For the text-containing cell, return its midpoint in [X, Y] coordinate format. 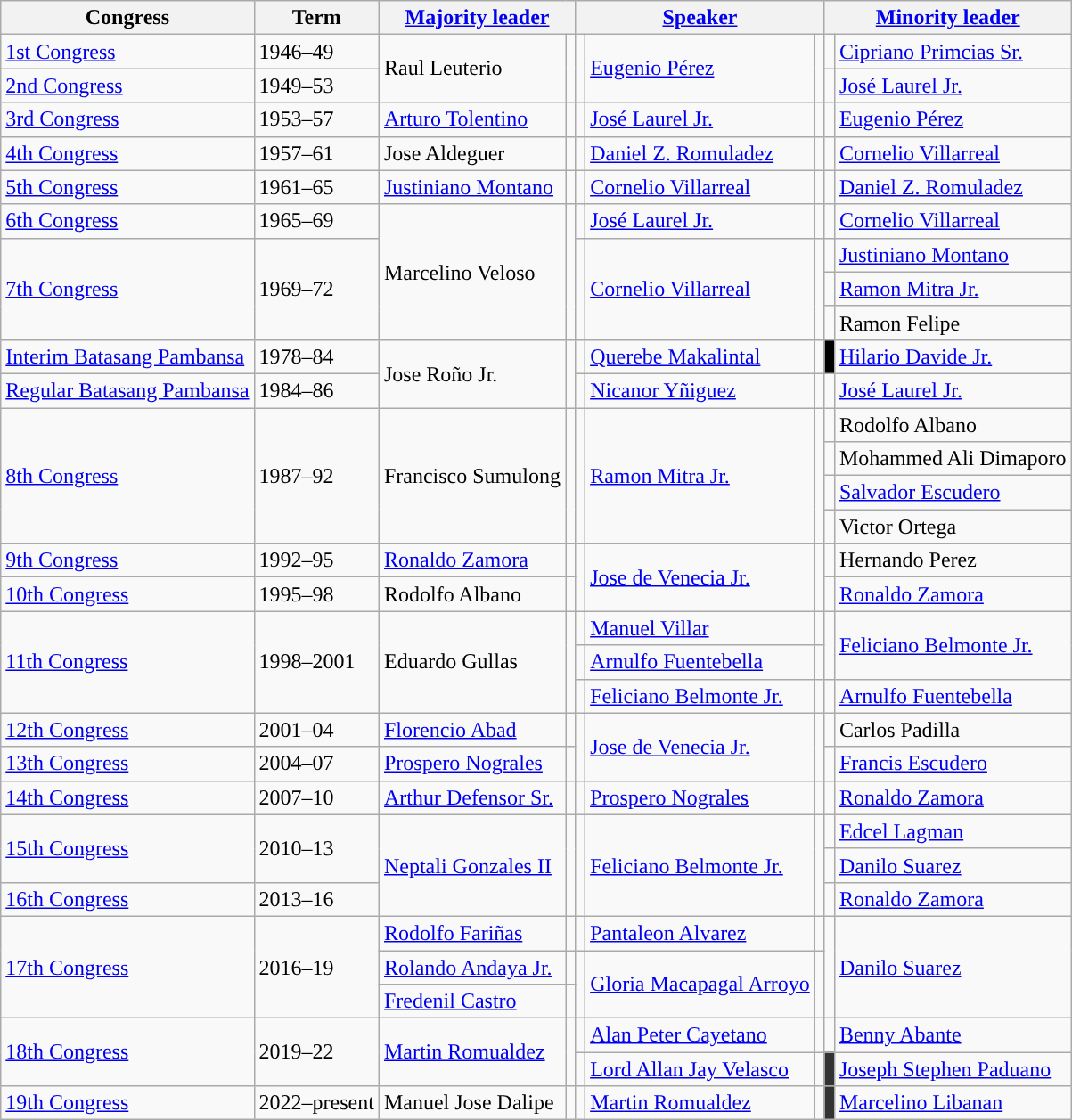
17th Congress [127, 967]
Arthur Defensor Sr. [472, 797]
Neptali Gonzales II [472, 865]
16th Congress [127, 899]
Francisco Sumulong [472, 476]
Arturo Tolentino [472, 119]
Pantaleon Alvarez [700, 933]
Gloria Macapagal Arroyo [700, 984]
Florencio Abad [472, 730]
Congress [127, 18]
Jose Roño Jr. [472, 373]
7th Congress [127, 289]
Lord Allan Jay Velasco [700, 1069]
1984–86 [316, 390]
Jose Aldeguer [472, 153]
Minority leader [948, 18]
1995–98 [316, 594]
Mohammed Ali Dimaporo [953, 459]
Edcel Lagman [953, 831]
1949–53 [316, 86]
Victor Ortega [953, 527]
Cipriano Primcias Sr. [953, 52]
2007–10 [316, 797]
Salvador Escudero [953, 493]
Hilario Davide Jr. [953, 356]
1st Congress [127, 52]
2013–16 [316, 899]
1961–65 [316, 187]
Marcelino Veloso [472, 272]
1946–49 [316, 52]
13th Congress [127, 764]
Eduardo Gullas [472, 662]
5th Congress [127, 187]
Benny Abante [953, 1035]
1969–72 [316, 289]
2022–present [316, 1103]
Manuel Villar [700, 628]
Joseph Stephen Paduano [953, 1069]
9th Congress [127, 560]
Fredenil Castro [472, 1001]
11th Congress [127, 662]
Francis Escudero [953, 764]
18th Congress [127, 1052]
Majority leader [477, 18]
2010–13 [316, 848]
14th Congress [127, 797]
8th Congress [127, 476]
1992–95 [316, 560]
2001–04 [316, 730]
Raul Leuterio [472, 69]
Interim Batasang Pambansa [127, 356]
3rd Congress [127, 119]
1957–61 [316, 153]
2019–22 [316, 1052]
Speaker [700, 18]
1978–84 [316, 356]
Ramon Felipe [953, 323]
Alan Peter Cayetano [700, 1035]
2016–19 [316, 967]
10th Congress [127, 594]
Rolando Andaya Jr. [472, 967]
Term [316, 18]
Carlos Padilla [953, 730]
19th Congress [127, 1103]
1998–2001 [316, 662]
1953–57 [316, 119]
Marcelino Libanan [953, 1103]
15th Congress [127, 848]
6th Congress [127, 221]
1965–69 [316, 221]
2nd Congress [127, 86]
12th Congress [127, 730]
Manuel Jose Dalipe [472, 1103]
Nicanor Yñiguez [700, 390]
1987–92 [316, 476]
Querebe Makalintal [700, 356]
Rodolfo Fariñas [472, 933]
Hernando Perez [953, 560]
4th Congress [127, 153]
2004–07 [316, 764]
Regular Batasang Pambansa [127, 390]
